Search for the cell housing the specified text and yield its [X, Y] center coordinate. 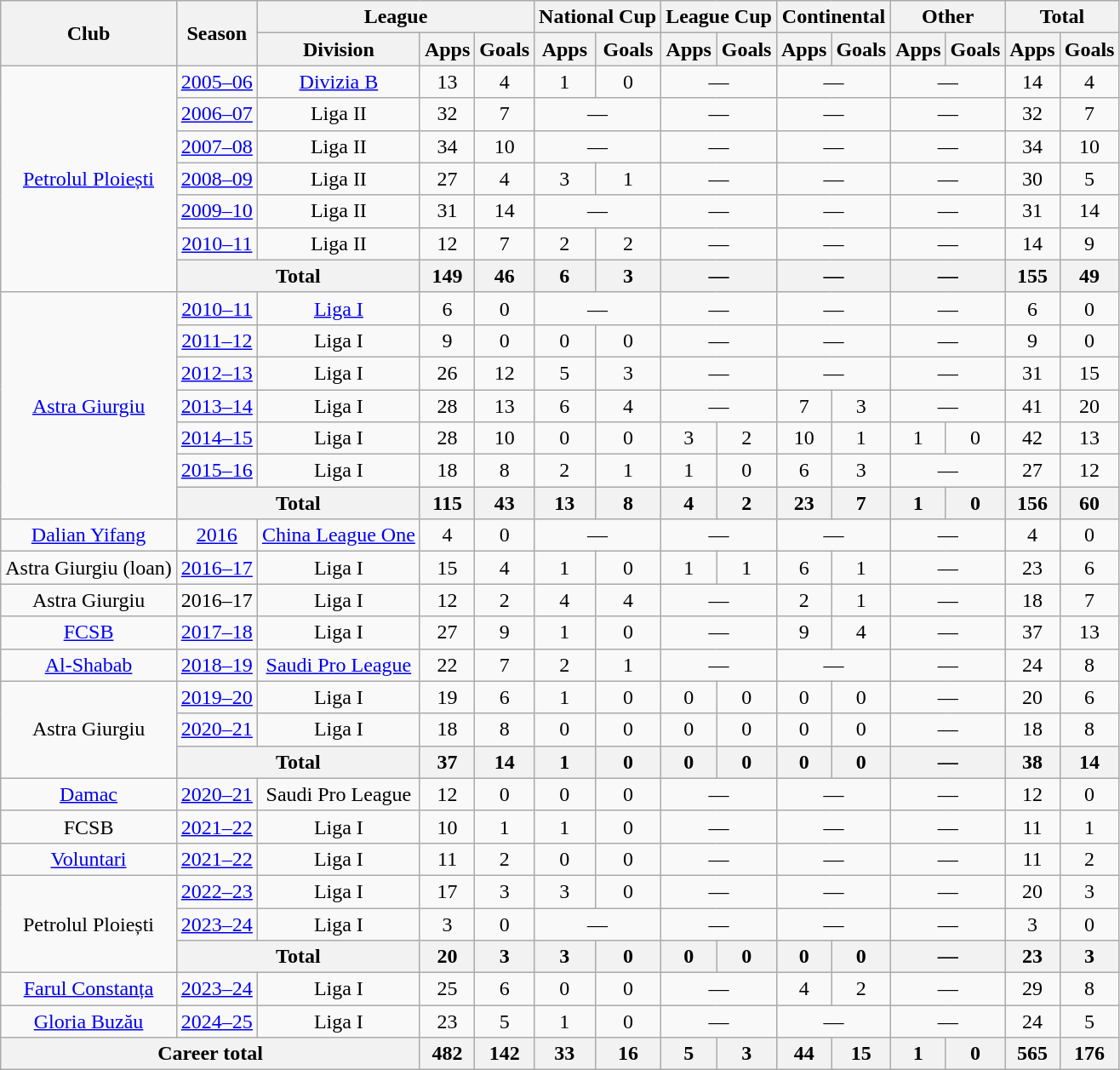
2015–16 [216, 471]
National Cup [597, 17]
2006–07 [216, 114]
China League One [339, 535]
2013–14 [216, 406]
2016 [216, 535]
Career total [211, 1054]
Gloria Buzău [89, 1021]
17 [447, 891]
Damac [89, 794]
Club [89, 33]
22 [447, 665]
League [395, 17]
Other [948, 17]
565 [1032, 1054]
25 [447, 989]
2008–09 [216, 179]
43 [505, 503]
176 [1089, 1054]
149 [447, 276]
2024–25 [216, 1021]
42 [1032, 438]
29 [1032, 989]
19 [447, 697]
33 [565, 1054]
156 [1032, 503]
Dalian Yifang [89, 535]
38 [1032, 762]
2011–12 [216, 340]
482 [447, 1054]
Farul Constanța [89, 989]
41 [1032, 406]
2022–23 [216, 891]
2017–18 [216, 632]
46 [505, 276]
155 [1032, 276]
49 [1089, 276]
2005–06 [216, 82]
Divizia B [339, 82]
Continental [833, 17]
2012–13 [216, 373]
44 [803, 1054]
2014–15 [216, 438]
Voluntari [89, 859]
League Cup [719, 17]
2019–20 [216, 697]
Astra Giurgiu (loan) [89, 568]
30 [1032, 179]
2009–10 [216, 211]
Division [339, 49]
16 [628, 1054]
2018–19 [216, 665]
115 [447, 503]
60 [1089, 503]
26 [447, 373]
Season [216, 33]
142 [505, 1054]
Al-Shabab [89, 665]
2007–08 [216, 146]
